Find where the given text appears and provide that cell's center as [X, Y] coordinate. 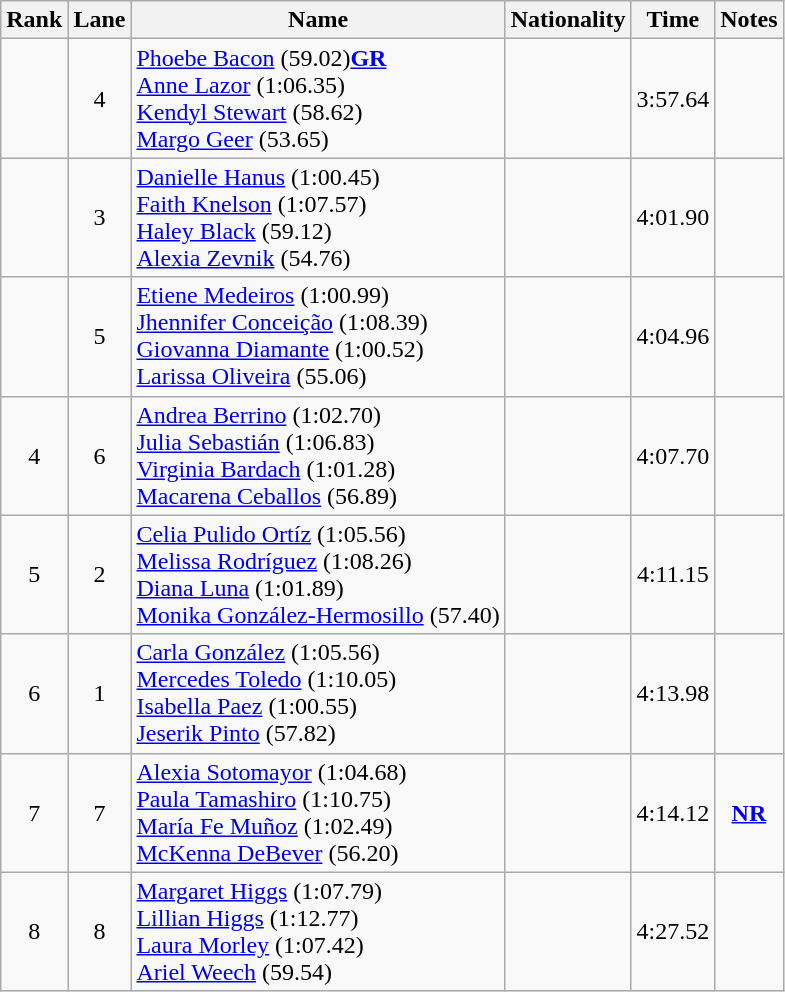
4:04.96 [673, 336]
Name [318, 20]
4:11.15 [673, 574]
3 [100, 218]
Andrea Berrino (1:02.70)Julia Sebastián (1:06.83)Virginia Bardach (1:01.28)Macarena Ceballos (56.89) [318, 456]
4:27.52 [673, 932]
4:13.98 [673, 694]
Rank [34, 20]
NR [749, 812]
Phoebe Bacon (59.02)GR Anne Lazor (1:06.35)Kendyl Stewart (58.62)Margo Geer (53.65) [318, 98]
Danielle Hanus (1:00.45)Faith Knelson (1:07.57)Haley Black (59.12)Alexia Zevnik (54.76) [318, 218]
Etiene Medeiros (1:00.99)Jhennifer Conceição (1:08.39)Giovanna Diamante (1:00.52)Larissa Oliveira (55.06) [318, 336]
Lane [100, 20]
Alexia Sotomayor (1:04.68)Paula Tamashiro (1:10.75)María Fe Muñoz (1:02.49)McKenna DeBever (56.20) [318, 812]
Margaret Higgs (1:07.79)Lillian Higgs (1:12.77)Laura Morley (1:07.42)Ariel Weech (59.54) [318, 932]
4:14.12 [673, 812]
Celia Pulido Ortíz (1:05.56) Melissa Rodríguez (1:08.26)Diana Luna (1:01.89)Monika González-Hermosillo (57.40) [318, 574]
Time [673, 20]
3:57.64 [673, 98]
Notes [749, 20]
Carla González (1:05.56) Mercedes Toledo (1:10.05)Isabella Paez (1:00.55)Jeserik Pinto (57.82) [318, 694]
Nationality [568, 20]
4:01.90 [673, 218]
1 [100, 694]
2 [100, 574]
4:07.70 [673, 456]
